For the text-containing cell, return its midpoint in (x, y) coordinate format. 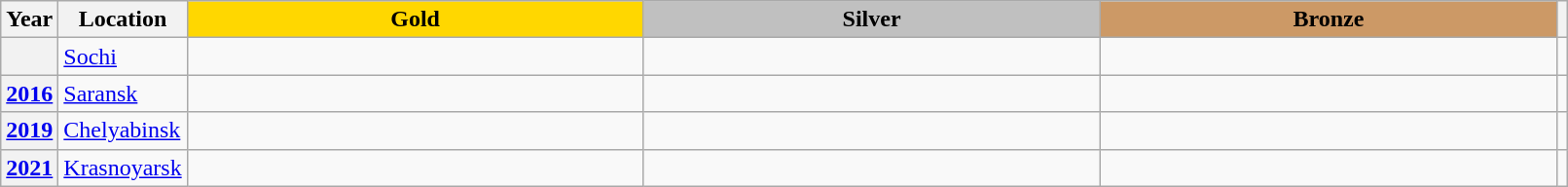
Year (29, 19)
Krasnoyarsk (123, 168)
2019 (29, 131)
Location (123, 19)
Bronze (1329, 19)
Gold (415, 19)
2016 (29, 93)
Chelyabinsk (123, 131)
Silver (872, 19)
2021 (29, 168)
Sochi (123, 56)
Saransk (123, 93)
